Pinpoint the cell where the given text exists, returning its (x, y) midpoint coordinate. 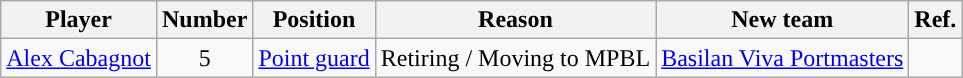
Reason (515, 20)
New team (782, 20)
Basilan Viva Portmasters (782, 58)
5 (204, 58)
Number (204, 20)
Position (314, 20)
Ref. (936, 20)
Retiring / Moving to MPBL (515, 58)
Point guard (314, 58)
Alex Cabagnot (79, 58)
Player (79, 20)
